Determine the (x, y) coordinate at the center of the cell enclosing the given text.  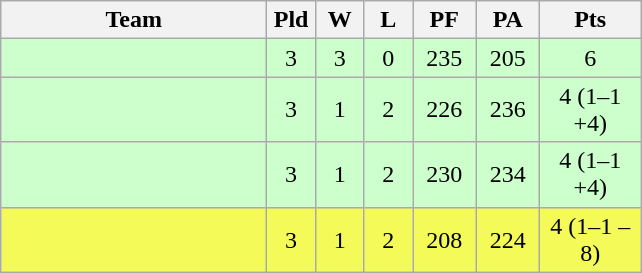
226 (444, 110)
L (388, 20)
4 (1–1 –8) (590, 240)
0 (388, 58)
Pld (292, 20)
236 (508, 110)
6 (590, 58)
W (340, 20)
235 (444, 58)
224 (508, 240)
Pts (590, 20)
205 (508, 58)
Team (134, 20)
PF (444, 20)
PA (508, 20)
234 (508, 174)
208 (444, 240)
230 (444, 174)
